Capture the cell that displays the provided text and extract its [X, Y] central coordinate. 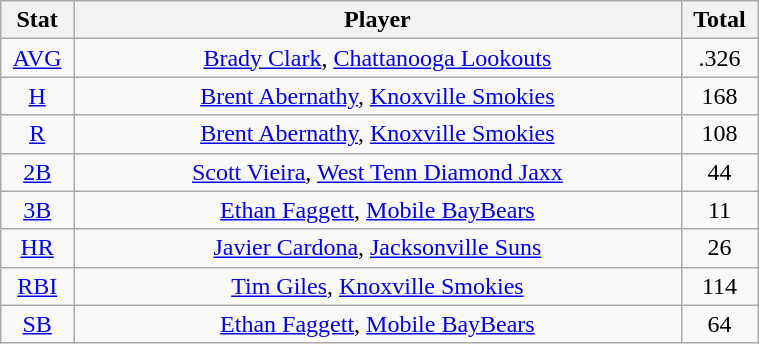
HR [38, 248]
64 [719, 324]
Brady Clark, Chattanooga Lookouts [378, 58]
AVG [38, 58]
Tim Giles, Knoxville Smokies [378, 286]
108 [719, 134]
Stat [38, 20]
Javier Cardona, Jacksonville Suns [378, 248]
168 [719, 96]
26 [719, 248]
H [38, 96]
2B [38, 172]
3B [38, 210]
.326 [719, 58]
SB [38, 324]
44 [719, 172]
R [38, 134]
Scott Vieira, West Tenn Diamond Jaxx [378, 172]
Player [378, 20]
RBI [38, 286]
114 [719, 286]
Total [719, 20]
11 [719, 210]
